Pinpoint the cell where the given text exists, returning its [X, Y] midpoint coordinate. 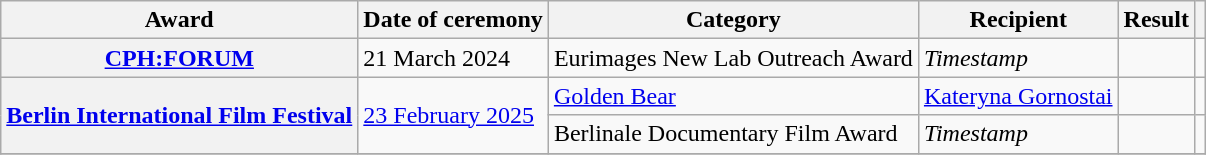
Category [733, 20]
Date of ceremony [454, 20]
CPH:FORUM [180, 58]
Result [1156, 20]
21 March 2024 [454, 58]
Kateryna Gornostai [1018, 96]
Berlin International Film Festival [180, 115]
Eurimages New Lab Outreach Award [733, 58]
Golden Bear [733, 96]
Berlinale Documentary Film Award [733, 134]
23 February 2025 [454, 115]
Award [180, 20]
Recipient [1018, 20]
